Identify which cell holds the provided text, then report its [x, y] central coordinate. 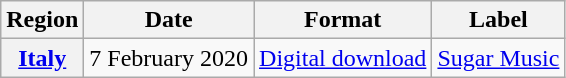
Sugar Music [498, 58]
Region [42, 20]
Digital download [343, 58]
Italy [42, 58]
Label [498, 20]
7 February 2020 [169, 58]
Date [169, 20]
Format [343, 20]
